Output the [X, Y] coordinate of the center of the cell containing the given text.  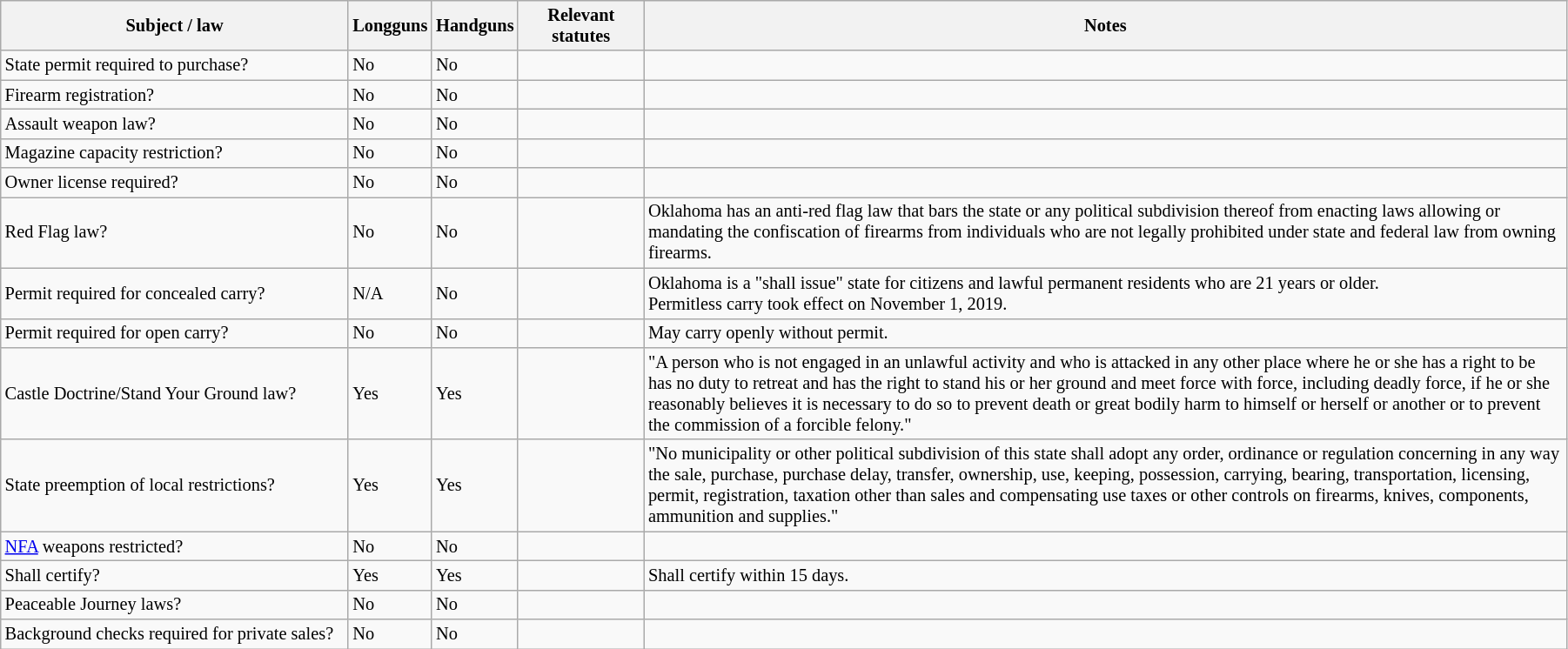
Longguns [390, 25]
Permit required for concealed carry? [175, 293]
May carry openly without permit. [1105, 333]
Handguns [475, 25]
Red Flag law? [175, 232]
N/A [390, 293]
State preemption of local restrictions? [175, 485]
Shall certify within 15 days. [1105, 575]
Subject / law [175, 25]
Firearm registration? [175, 95]
Shall certify? [175, 575]
Castle Doctrine/Stand Your Ground law? [175, 393]
Relevant statutes [581, 25]
Background checks required for private sales? [175, 634]
Notes [1105, 25]
NFA weapons restricted? [175, 546]
Magazine capacity restriction? [175, 153]
Peaceable Journey laws? [175, 605]
Assault weapon law? [175, 124]
Permit required for open carry? [175, 333]
Owner license required? [175, 183]
State permit required to purchase? [175, 65]
